Provide the (X, Y) coordinate of the cell's center where the given text is located.  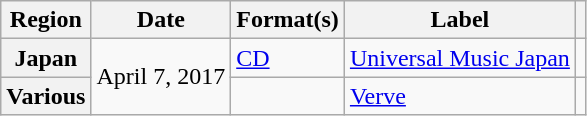
Various (46, 96)
Label (460, 20)
CD (288, 58)
Japan (46, 58)
Verve (460, 96)
Date (161, 20)
Universal Music Japan (460, 58)
Format(s) (288, 20)
Region (46, 20)
April 7, 2017 (161, 77)
